Detect which cell encompasses the target text, then output its [X, Y] center coordinate. 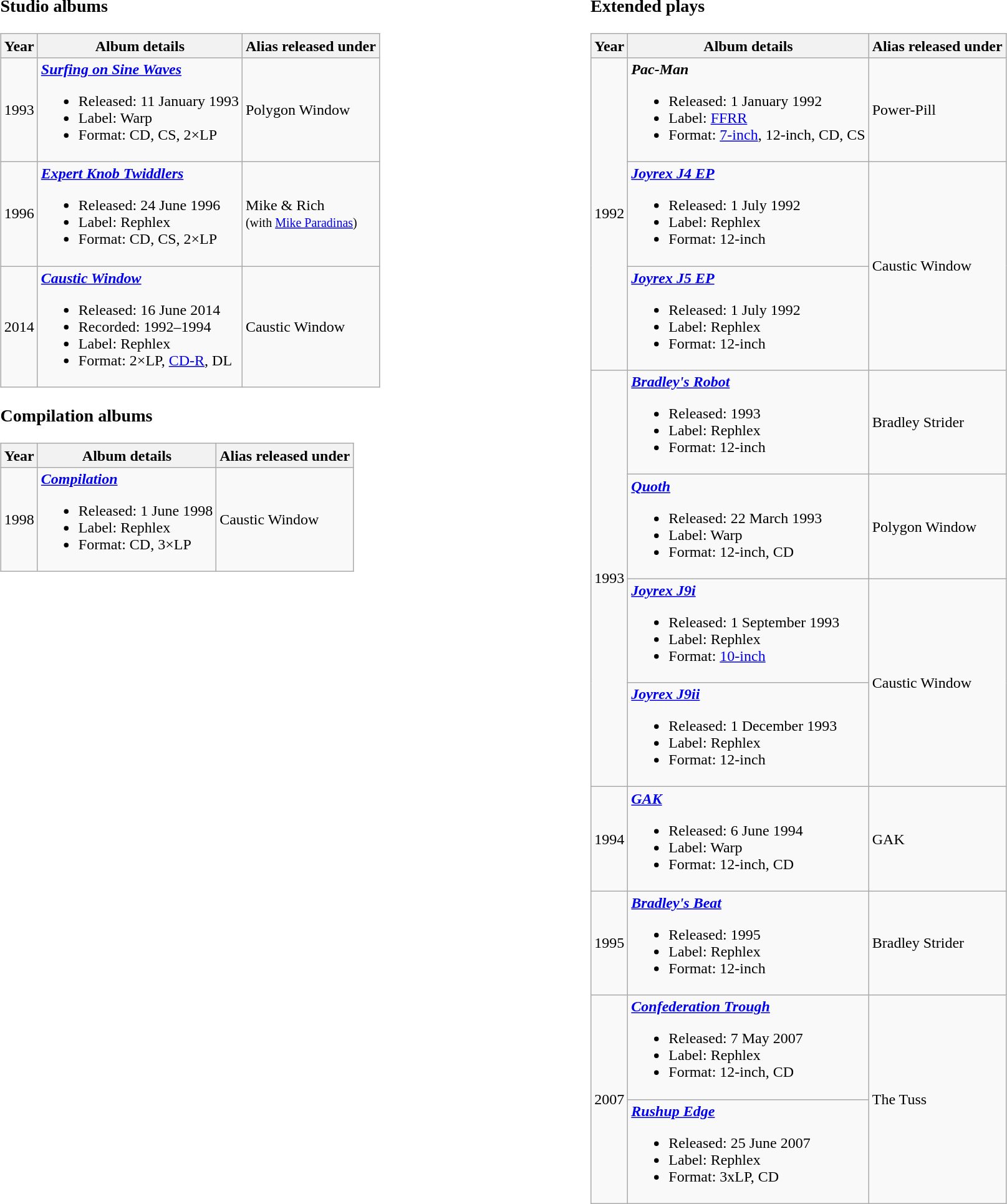
GAKReleased: 6 June 1994Label: WarpFormat: 12-inch, CD [748, 839]
Confederation TroughReleased: 7 May 2007Label: RephlexFormat: 12-inch, CD [748, 1047]
Power-Pill [937, 110]
Rushup EdgeReleased: 25 June 2007Label: RephlexFormat: 3xLP, CD [748, 1151]
GAK [937, 839]
1995 [610, 943]
2007 [610, 1099]
Joyrex J9iiReleased: 1 December 1993Label: RephlexFormat: 12-inch [748, 734]
CompilationReleased: 1 June 1998Label: RephlexFormat: CD, 3×LP [127, 519]
The Tuss [937, 1099]
1996 [19, 214]
1998 [19, 519]
Joyrex J5 EPReleased: 1 July 1992Label: RephlexFormat: 12-inch [748, 318]
Joyrex J4 EPReleased: 1 July 1992Label: RephlexFormat: 12-inch [748, 214]
Expert Knob TwiddlersReleased: 24 June 1996Label: RephlexFormat: CD, CS, 2×LP [140, 214]
Caustic WindowReleased: 16 June 2014Recorded: 1992–1994Label: RephlexFormat: 2×LP, CD-R, DL [140, 327]
Surfing on Sine WavesReleased: 11 January 1993Label: WarpFormat: CD, CS, 2×LP [140, 110]
Mike & Rich(with Mike Paradinas) [311, 214]
2014 [19, 327]
Joyrex J9iReleased: 1 September 1993Label: RephlexFormat: 10-inch [748, 631]
Pac-ManReleased: 1 January 1992Label: FFRRFormat: 7-inch, 12-inch, CD, CS [748, 110]
1994 [610, 839]
1992 [610, 213]
Bradley's BeatReleased: 1995Label: RephlexFormat: 12-inch [748, 943]
QuothReleased: 22 March 1993Label: WarpFormat: 12-inch, CD [748, 526]
Bradley's RobotReleased: 1993Label: RephlexFormat: 12-inch [748, 423]
